Output the [X, Y] coordinate of the center of the cell containing the given text.  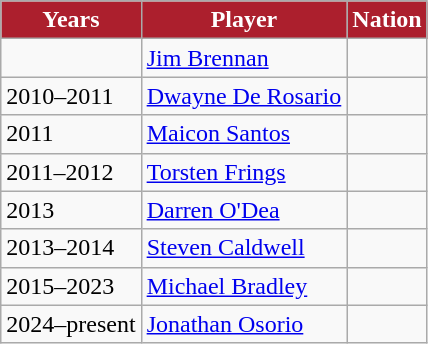
Steven Caldwell [244, 248]
Nation [387, 20]
2015–2023 [71, 286]
2024–present [71, 324]
Years [71, 20]
Torsten Frings [244, 172]
Jonathan Osorio [244, 324]
2013–2014 [71, 248]
Jim Brennan [244, 58]
2013 [71, 210]
Player [244, 20]
Dwayne De Rosario [244, 96]
Maicon Santos [244, 134]
2011–2012 [71, 172]
Michael Bradley [244, 286]
2010–2011 [71, 96]
Darren O'Dea [244, 210]
2011 [71, 134]
